Capture the cell that displays the provided text and extract its [x, y] central coordinate. 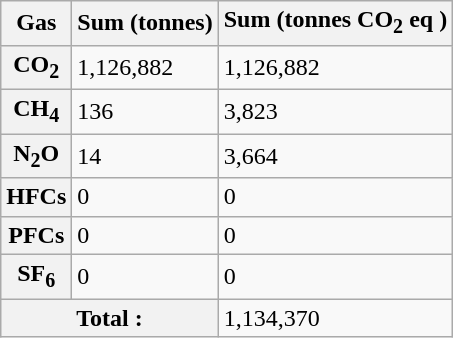
1,134,370 [335, 318]
3,823 [335, 111]
3,664 [335, 156]
Gas [36, 23]
N2O [36, 156]
Sum (tonnes) [145, 23]
HFCs [36, 197]
SF6 [36, 276]
Total : [110, 318]
14 [145, 156]
PFCs [36, 235]
CH4 [36, 111]
136 [145, 111]
Sum (tonnes CO2 eq ) [335, 23]
CO2 [36, 67]
